Find where the given text appears and provide that cell's center as (x, y) coordinate. 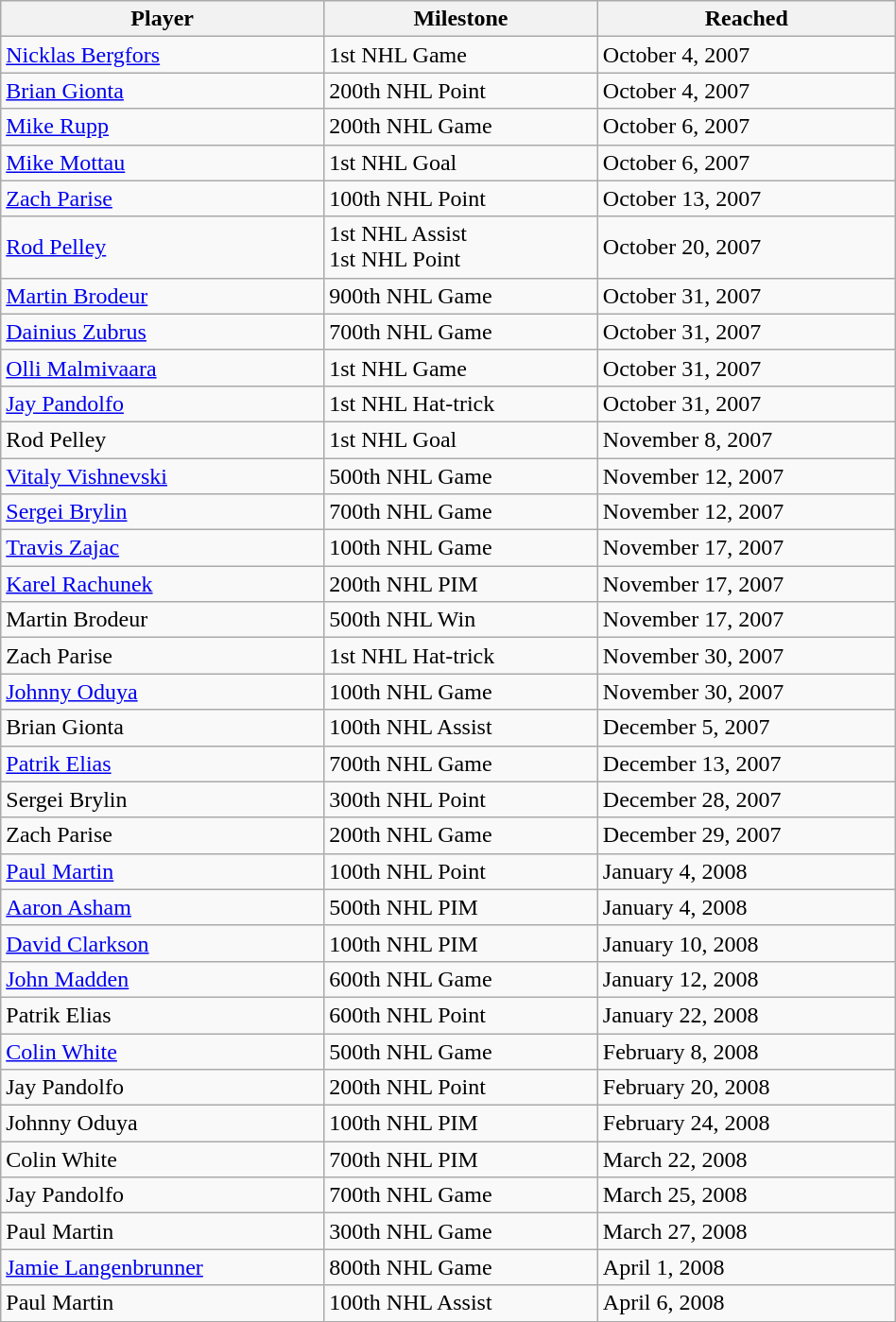
December 29, 2007 (747, 835)
Jamie Langenbrunner (163, 1267)
March 27, 2008 (747, 1231)
300th NHL Game (461, 1231)
Milestone (461, 19)
500th NHL PIM (461, 907)
Reached (747, 19)
Karel Rachunek (163, 584)
October 13, 2007 (747, 198)
600th NHL Point (461, 1015)
Nicklas Bergfors (163, 55)
John Madden (163, 979)
March 22, 2008 (747, 1159)
December 13, 2007 (747, 764)
January 12, 2008 (747, 979)
November 8, 2007 (747, 439)
600th NHL Game (461, 979)
Mike Rupp (163, 127)
1st NHL Assist1st NHL Point (461, 248)
David Clarkson (163, 943)
January 22, 2008 (747, 1015)
Vitaly Vishnevski (163, 475)
October 20, 2007 (747, 248)
200th NHL PIM (461, 584)
Player (163, 19)
December 5, 2007 (747, 728)
800th NHL Game (461, 1267)
300th NHL Point (461, 799)
February 8, 2008 (747, 1052)
Travis Zajac (163, 548)
500th NHL Win (461, 620)
April 6, 2008 (747, 1303)
February 20, 2008 (747, 1088)
Aaron Asham (163, 907)
Olli Malmivaara (163, 368)
700th NHL PIM (461, 1159)
April 1, 2008 (747, 1267)
January 10, 2008 (747, 943)
Mike Mottau (163, 163)
Dainius Zubrus (163, 332)
900th NHL Game (461, 296)
March 25, 2008 (747, 1195)
February 24, 2008 (747, 1124)
December 28, 2007 (747, 799)
